Extract the [x, y] coordinate from the center of the cell holding the provided text.  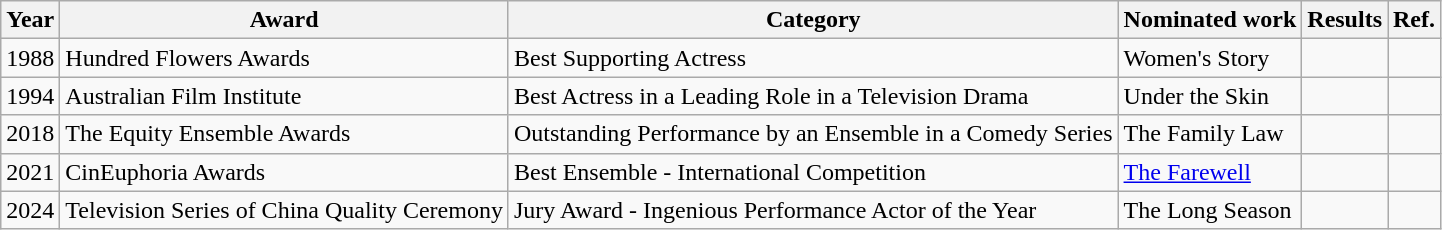
The Family Law [1210, 134]
Jury Award - Ingenious Performance Actor of the Year [813, 210]
Australian Film Institute [284, 96]
2024 [30, 210]
Award [284, 20]
Best Ensemble - International Competition [813, 172]
Results [1345, 20]
1994 [30, 96]
Ref. [1414, 20]
Year [30, 20]
Under the Skin [1210, 96]
Outstanding Performance by an Ensemble in a Comedy Series [813, 134]
Nominated work [1210, 20]
Hundred Flowers Awards [284, 58]
CinEuphoria Awards [284, 172]
Women's Story [1210, 58]
The Equity Ensemble Awards [284, 134]
Best Supporting Actress [813, 58]
2018 [30, 134]
2021 [30, 172]
Television Series of China Quality Ceremony [284, 210]
Category [813, 20]
The Long Season [1210, 210]
Best Actress in a Leading Role in a Television Drama [813, 96]
1988 [30, 58]
The Farewell [1210, 172]
